Return [X, Y] of the center of cell containing provided text 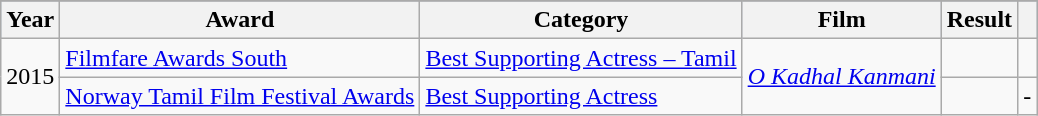
Best Supporting Actress – Tamil [581, 58]
Best Supporting Actress [581, 96]
Filmfare Awards South [240, 58]
2015 [30, 77]
Year [30, 20]
Norway Tamil Film Festival Awards [240, 96]
Category [581, 20]
Result [979, 20]
- [1028, 96]
Film [842, 20]
Award [240, 20]
O Kadhal Kanmani [842, 77]
